For the text-containing cell, return its midpoint in (X, Y) coordinate format. 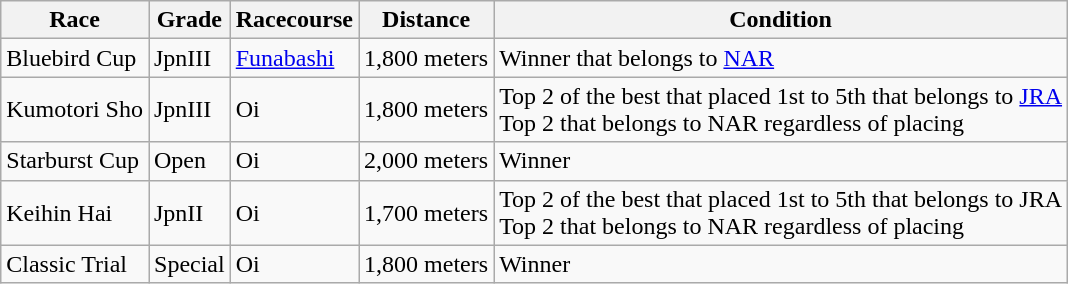
Keihin Hai (75, 212)
Winner that belongs to NAR (781, 58)
Grade (189, 20)
Racecourse (294, 20)
Classic Trial (75, 264)
Distance (426, 20)
Bluebird Cup (75, 58)
Open (189, 161)
JpnII (189, 212)
2,000 meters (426, 161)
Funabashi (294, 58)
Condition (781, 20)
Kumotori Sho (75, 110)
Special (189, 264)
Starburst Cup (75, 161)
1,700 meters (426, 212)
Race (75, 20)
